Return the (x, y) coordinate for the center point of the cell that contains the specified text.  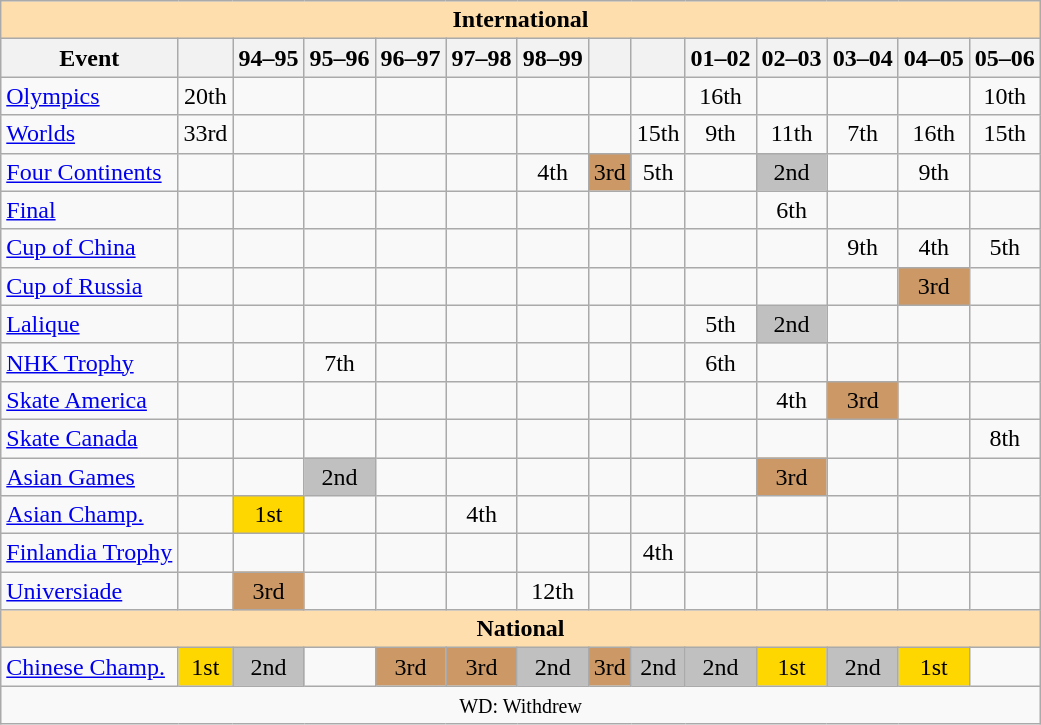
12th (552, 591)
Skate America (90, 400)
Cup of Russia (90, 286)
96–97 (410, 58)
10th (1004, 96)
02–03 (792, 58)
Four Continents (90, 172)
11th (792, 134)
Worlds (90, 134)
Skate Canada (90, 438)
20th (206, 96)
Finlandia Trophy (90, 553)
Universiade (90, 591)
8th (1004, 438)
01–02 (720, 58)
WD: Withdrew (521, 705)
95–96 (340, 58)
Cup of China (90, 248)
98–99 (552, 58)
Asian Champ. (90, 515)
Lalique (90, 324)
Event (90, 58)
97–98 (482, 58)
National (521, 629)
Final (90, 210)
Olympics (90, 96)
Chinese Champ. (90, 667)
Asian Games (90, 477)
05–06 (1004, 58)
International (521, 20)
NHK Trophy (90, 362)
04–05 (934, 58)
03–04 (862, 58)
94–95 (268, 58)
33rd (206, 134)
